Identify which cell holds the provided text, then report its [X, Y] central coordinate. 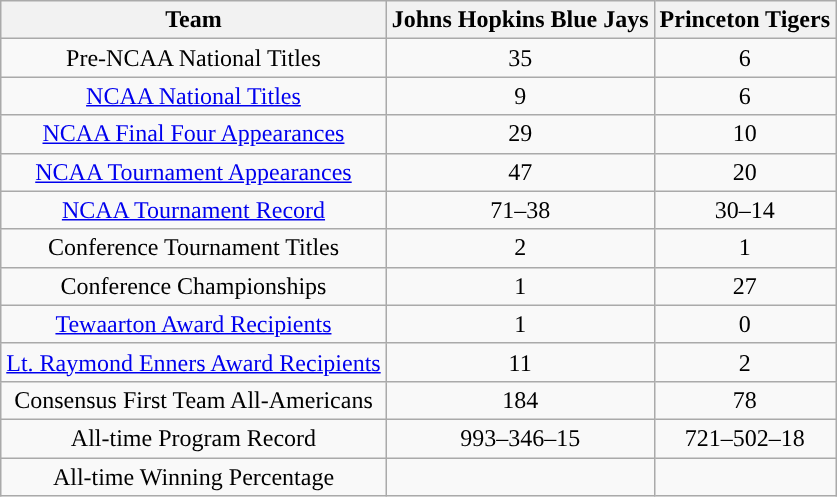
47 [520, 172]
35 [520, 58]
Conference Championships [194, 286]
993–346–15 [520, 438]
All-time Program Record [194, 438]
184 [520, 400]
Tewaarton Award Recipients [194, 324]
NCAA National Titles [194, 96]
30–14 [745, 210]
NCAA Tournament Record [194, 210]
29 [520, 134]
9 [520, 96]
11 [520, 362]
Princeton Tigers [745, 20]
27 [745, 286]
71–38 [520, 210]
78 [745, 400]
NCAA Tournament Appearances [194, 172]
10 [745, 134]
Johns Hopkins Blue Jays [520, 20]
Pre-NCAA National Titles [194, 58]
Team [194, 20]
Lt. Raymond Enners Award Recipients [194, 362]
20 [745, 172]
0 [745, 324]
Conference Tournament Titles [194, 248]
Consensus First Team All-Americans [194, 400]
721–502–18 [745, 438]
All-time Winning Percentage [194, 477]
NCAA Final Four Appearances [194, 134]
